Extract the (X, Y) coordinate from the center of the cell holding the provided text.  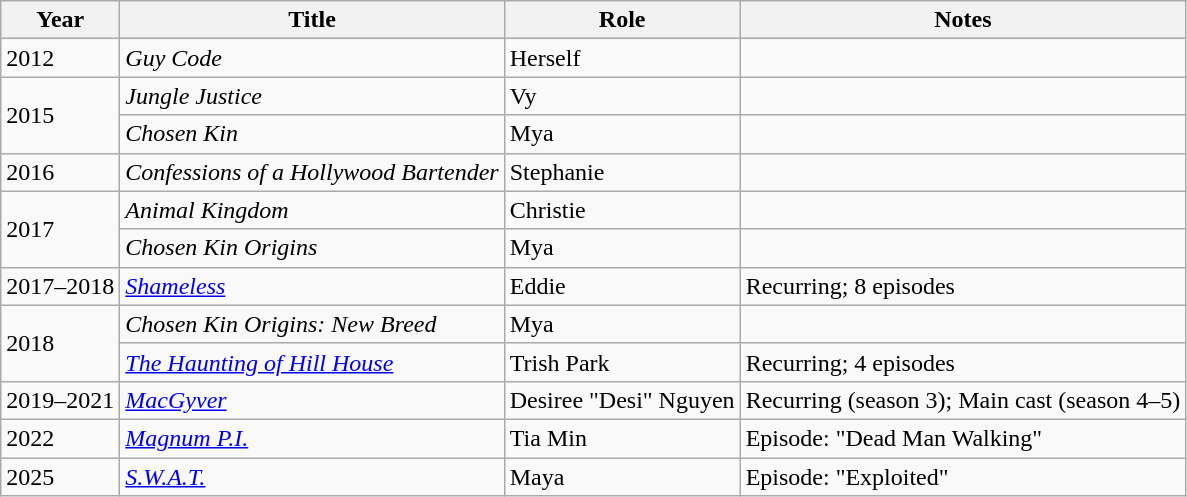
S.W.A.T. (312, 477)
Christie (622, 210)
Trish Park (622, 362)
Recurring; 8 episodes (963, 286)
Jungle Justice (312, 96)
Chosen Kin Origins: New Breed (312, 324)
Desiree "Desi" Nguyen (622, 400)
Episode: "Exploited" (963, 477)
Chosen Kin (312, 134)
Tia Min (622, 438)
Recurring (season 3); Main cast (season 4–5) (963, 400)
Chosen Kin Origins (312, 248)
2012 (60, 58)
Role (622, 20)
Episode: "Dead Man Walking" (963, 438)
Shameless (312, 286)
Stephanie (622, 172)
2016 (60, 172)
Title (312, 20)
2018 (60, 343)
Guy Code (312, 58)
Magnum P.I. (312, 438)
Confessions of a Hollywood Bartender (312, 172)
Eddie (622, 286)
MacGyver (312, 400)
2017–2018 (60, 286)
The Haunting of Hill House (312, 362)
2017 (60, 229)
Recurring; 4 episodes (963, 362)
Maya (622, 477)
2015 (60, 115)
Notes (963, 20)
Herself (622, 58)
Vy (622, 96)
2025 (60, 477)
2019–2021 (60, 400)
2022 (60, 438)
Year (60, 20)
Animal Kingdom (312, 210)
